Determine the [x, y] coordinate at the center of the cell enclosing the given text.  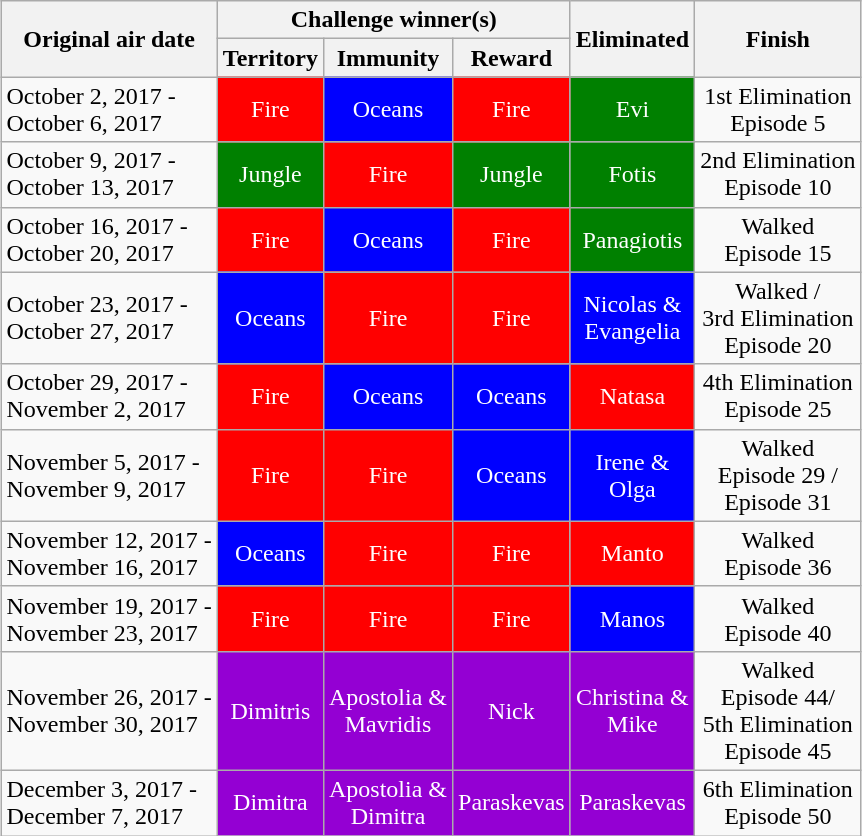
October 29, 2017 -November 2, 2017 [109, 396]
October 9, 2017 -October 13, 2017 [109, 174]
Irene & Olga [632, 475]
1st EliminationEpisode 5 [778, 110]
Natasa [632, 396]
WalkedEpisode 15 [778, 240]
November 19, 2017 -November 23, 2017 [109, 618]
Dimitra [270, 802]
Apostolia & Dimitra [388, 802]
November 26, 2017 -November 30, 2017 [109, 710]
Nicolas & Evangelia [632, 318]
Evi [632, 110]
Reward [512, 58]
December 3, 2017 -December 7, 2017 [109, 802]
Christina & Mike [632, 710]
October 2, 2017 -October 6, 2017 [109, 110]
Walked / 3rd EliminationEpisode 20 [778, 318]
Nick [512, 710]
Apostolia & Mavridis [388, 710]
Fotis [632, 174]
Dimitris [270, 710]
October 16, 2017 -October 20, 2017 [109, 240]
Manos [632, 618]
2nd EliminationEpisode 10 [778, 174]
Walked Episode 44/ 5th EliminationEpisode 45 [778, 710]
Original air date [109, 39]
Panagiotis [632, 240]
October 23, 2017 -October 27, 2017 [109, 318]
Eliminated [632, 39]
6th EliminationEpisode 50 [778, 802]
Walked Episode 40 [778, 618]
Manto [632, 554]
Territory [270, 58]
November 12, 2017 -November 16, 2017 [109, 554]
Challenge winner(s) [394, 20]
Finish [778, 39]
November 5, 2017 -November 9, 2017 [109, 475]
Immunity [388, 58]
4th EliminationEpisode 25 [778, 396]
WalkedEpisode 36 [778, 554]
Walked Episode 29 /Episode 31 [778, 475]
